From the cell containing the given text, extract its center point as (X, Y) coordinate. 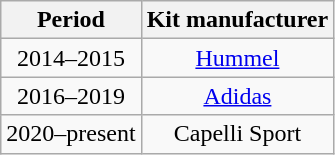
Hummel (238, 58)
Period (71, 20)
2020–present (71, 134)
2014–2015 (71, 58)
2016–2019 (71, 96)
Capelli Sport (238, 134)
Adidas (238, 96)
Kit manufacturer (238, 20)
